Identify which cell holds the provided text, then report its [x, y] central coordinate. 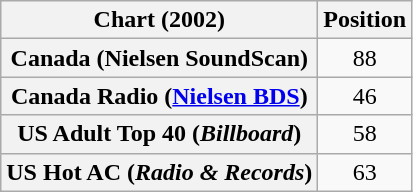
88 [365, 58]
US Hot AC (Radio & Records) [160, 172]
Canada Radio (Nielsen BDS) [160, 96]
Position [365, 20]
63 [365, 172]
58 [365, 134]
Chart (2002) [160, 20]
Canada (Nielsen SoundScan) [160, 58]
US Adult Top 40 (Billboard) [160, 134]
46 [365, 96]
